For the text-containing cell, return its midpoint in [X, Y] coordinate format. 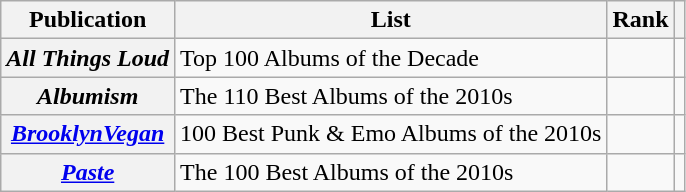
All Things Loud [88, 58]
Paste [88, 172]
The 110 Best Albums of the 2010s [391, 96]
BrooklynVegan [88, 134]
Rank [640, 20]
The 100 Best Albums of the 2010s [391, 172]
100 Best Punk & Emo Albums of the 2010s [391, 134]
Top 100 Albums of the Decade [391, 58]
List [391, 20]
Albumism [88, 96]
Publication [88, 20]
